Extract the [x, y] coordinate from the center of the cell holding the provided text.  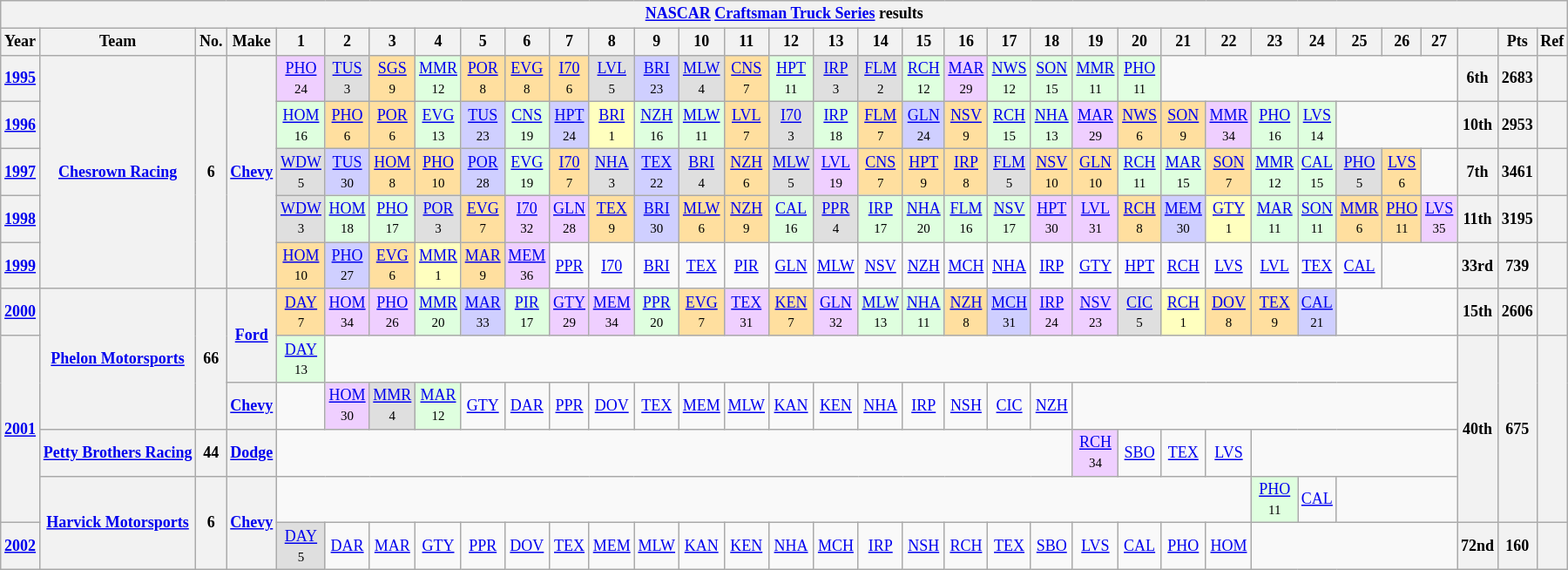
RCH11 [1139, 172]
TUS30 [347, 172]
NZH8 [966, 312]
MEM36 [527, 266]
HPT30 [1051, 219]
18 [1051, 42]
LVL19 [836, 172]
POR8 [483, 78]
SON9 [1183, 126]
14 [880, 42]
MCH31 [1010, 312]
2 [347, 42]
4 [439, 42]
2953 [1517, 126]
NHA3 [612, 172]
WDW3 [301, 219]
DOV8 [1228, 312]
10th [1477, 126]
9 [657, 42]
2000 [21, 312]
1997 [21, 172]
CAL16 [791, 219]
1 [301, 42]
24 [1317, 42]
EVG19 [527, 172]
3195 [1517, 219]
11 [746, 42]
NHA11 [923, 312]
NSV10 [1051, 172]
SON15 [1051, 78]
IRP18 [836, 126]
POR6 [392, 126]
RCH1 [1183, 312]
12 [791, 42]
Chesrown Racing [117, 172]
GLN28 [570, 219]
NSV17 [1010, 219]
26 [1402, 42]
I706 [570, 78]
HOM16 [301, 126]
2606 [1517, 312]
HPT9 [923, 172]
FLM7 [880, 126]
1995 [21, 78]
HOM10 [301, 266]
GLN10 [1096, 172]
KEN7 [791, 312]
Year [21, 42]
8 [612, 42]
17 [1010, 42]
BRI1 [612, 126]
MAR9 [483, 266]
Petty Brothers Racing [117, 452]
RCH34 [1096, 452]
LVL [1275, 266]
MAR15 [1183, 172]
I703 [791, 126]
SON7 [1228, 172]
I7032 [527, 219]
RCH12 [923, 78]
LVL31 [1096, 219]
LVL5 [612, 78]
MMR11 [1096, 78]
MMR6 [1359, 219]
EVG6 [392, 266]
NZH16 [657, 126]
BRI [657, 266]
739 [1517, 266]
BRI23 [657, 78]
I707 [570, 172]
20 [1139, 42]
FLM5 [1010, 172]
Harvick Motorsports [117, 523]
160 [1517, 546]
MLW4 [701, 78]
PHO5 [1359, 172]
PHO10 [439, 172]
19 [1096, 42]
PHO27 [347, 266]
IRP3 [836, 78]
15 [923, 42]
NWS12 [1010, 78]
NZH6 [746, 172]
RCH8 [1139, 219]
PHO24 [301, 78]
NSV9 [966, 126]
MAR12 [439, 406]
PIR17 [527, 312]
11th [1477, 219]
NZH9 [746, 219]
FLM16 [966, 219]
DAY7 [301, 312]
HOM8 [392, 172]
PPR20 [657, 312]
CIC [1010, 406]
TEX31 [746, 312]
HOM34 [347, 312]
33rd [1477, 266]
I70 [612, 266]
GLN [791, 266]
2683 [1517, 78]
25 [1359, 42]
DAY5 [301, 546]
PPR4 [836, 219]
BRI30 [657, 219]
1996 [21, 126]
PHO17 [392, 219]
GTY1 [1228, 219]
POR28 [483, 172]
NSV [880, 266]
GLN24 [923, 126]
13 [836, 42]
Dodge [252, 452]
Pts [1517, 42]
1999 [21, 266]
Phelon Motorsports [117, 359]
IRP17 [880, 219]
HPT11 [791, 78]
DAY13 [301, 359]
MLW5 [791, 172]
POR3 [439, 219]
LVS6 [1402, 172]
MLW13 [880, 312]
5 [483, 42]
Make [252, 42]
PHO [1183, 546]
16 [966, 42]
MEM30 [1183, 219]
TUS23 [483, 126]
NWS6 [1139, 126]
No. [211, 42]
LVS35 [1439, 219]
MMR34 [1228, 126]
Ford [252, 335]
23 [1275, 42]
3 [392, 42]
FLM2 [880, 78]
MAR11 [1275, 219]
BRI4 [701, 172]
2002 [21, 546]
IRP24 [1051, 312]
MAR33 [483, 312]
MLW6 [701, 219]
HPT [1139, 266]
GLN32 [836, 312]
72nd [1477, 546]
NHA13 [1051, 126]
PHO26 [392, 312]
7 [570, 42]
27 [1439, 42]
SGS9 [392, 78]
PIR [746, 266]
HOM30 [347, 406]
15th [1477, 312]
2001 [21, 429]
21 [1183, 42]
IRP8 [966, 172]
CAL21 [1317, 312]
HPT24 [570, 126]
675 [1517, 429]
EVG13 [439, 126]
MMR1 [439, 266]
NSV23 [1096, 312]
RCH15 [1010, 126]
MEM34 [612, 312]
PHO16 [1275, 126]
CAL15 [1317, 172]
1998 [21, 219]
PHO6 [347, 126]
Team [117, 42]
44 [211, 452]
40th [1477, 429]
CIC5 [1139, 312]
SON11 [1317, 219]
7th [1477, 172]
CNS19 [527, 126]
22 [1228, 42]
NHA20 [923, 219]
LVL7 [746, 126]
66 [211, 359]
HOM18 [347, 219]
HOM [1228, 546]
MMR4 [392, 406]
WDW5 [301, 172]
Ref [1552, 42]
TUS3 [347, 78]
EVG8 [527, 78]
MAR [392, 546]
GTY29 [570, 312]
NASCAR Craftsman Truck Series results [784, 14]
MMR20 [439, 312]
MLW11 [701, 126]
LVS14 [1317, 126]
TEX22 [657, 172]
6th [1477, 78]
3461 [1517, 172]
10 [701, 42]
